Determine the [x, y] coordinate at the center of the cell enclosing the given text.  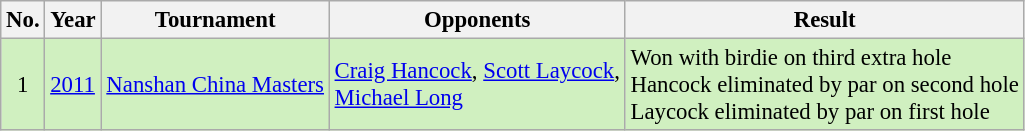
2011 [73, 85]
No. [23, 20]
Craig Hancock, Scott Laycock, Michael Long [477, 85]
Opponents [477, 20]
Result [824, 20]
Tournament [215, 20]
Won with birdie on third extra holeHancock eliminated by par on second holeLaycock eliminated by par on first hole [824, 85]
Year [73, 20]
1 [23, 85]
Nanshan China Masters [215, 85]
